Locate the cell with the specified text and output its [X, Y] center coordinate. 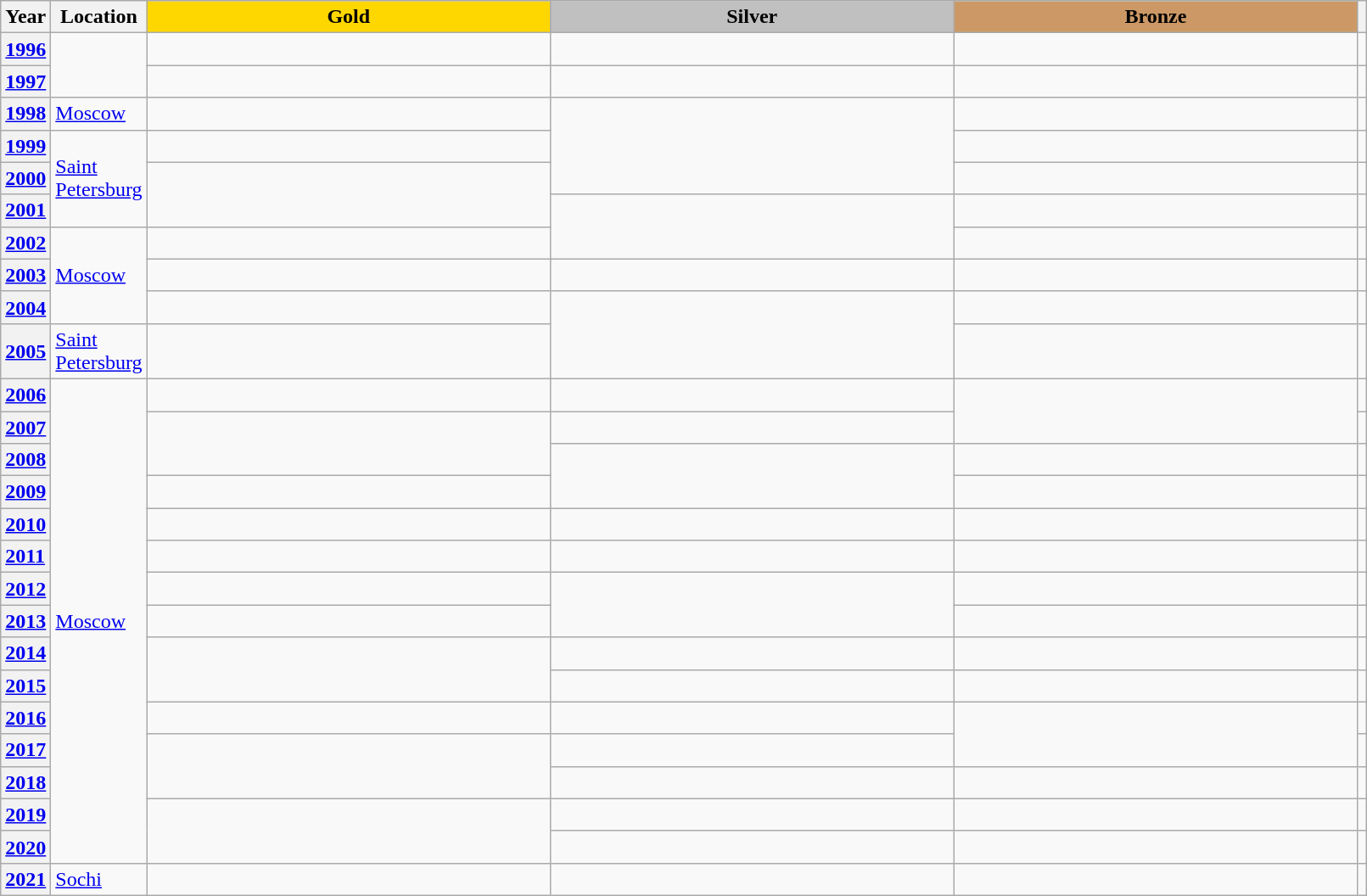
2000 [25, 178]
2011 [25, 557]
2005 [25, 351]
2002 [25, 243]
1999 [25, 146]
Location [98, 17]
1997 [25, 81]
Silver [752, 17]
2014 [25, 653]
Year [25, 17]
Bronze [1156, 17]
2018 [25, 782]
2021 [25, 879]
1998 [25, 114]
2010 [25, 524]
2017 [25, 750]
2003 [25, 275]
2009 [25, 492]
2001 [25, 210]
2006 [25, 395]
2016 [25, 718]
2004 [25, 307]
2012 [25, 589]
2008 [25, 460]
2019 [25, 815]
2015 [25, 686]
2013 [25, 621]
Gold [348, 17]
2007 [25, 427]
1996 [25, 49]
Sochi [98, 879]
2020 [25, 847]
